Search for the cell housing the specified text and yield its [X, Y] center coordinate. 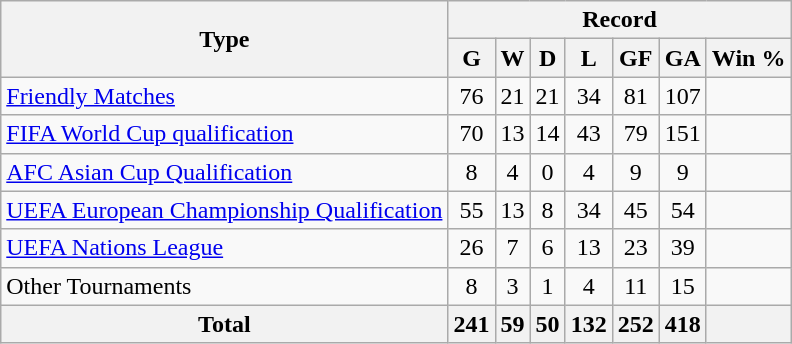
14 [548, 134]
45 [636, 210]
50 [548, 324]
W [512, 58]
1 [548, 286]
D [548, 58]
Win % [748, 58]
UEFA European Championship Qualification [224, 210]
11 [636, 286]
76 [472, 96]
Record [620, 20]
132 [588, 324]
81 [636, 96]
3 [512, 286]
0 [548, 172]
39 [682, 248]
L [588, 58]
GF [636, 58]
151 [682, 134]
26 [472, 248]
15 [682, 286]
55 [472, 210]
59 [512, 324]
241 [472, 324]
70 [472, 134]
AFC Asian Cup Qualification [224, 172]
Total [224, 324]
GA [682, 58]
G [472, 58]
Other Tournaments [224, 286]
FIFA World Cup qualification [224, 134]
Friendly Matches [224, 96]
6 [548, 248]
54 [682, 210]
43 [588, 134]
418 [682, 324]
107 [682, 96]
23 [636, 248]
79 [636, 134]
UEFA Nations League [224, 248]
Type [224, 39]
7 [512, 248]
252 [636, 324]
